Return the (x, y) coordinate for the center point of the cell that contains the specified text.  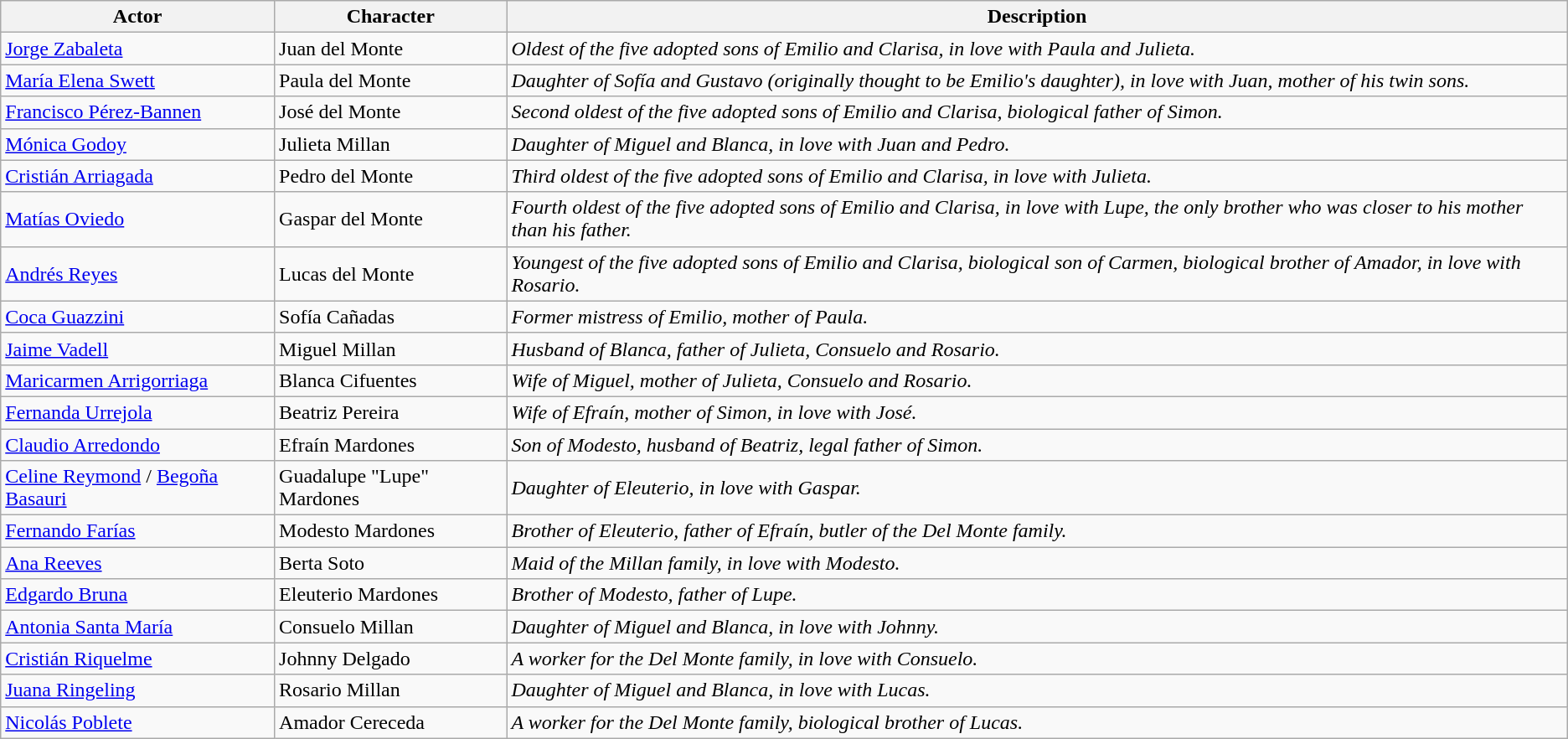
Blanca Cifuentes (390, 380)
Rosario Millan (390, 690)
Lucas del Monte (390, 273)
Consuelo Millan (390, 627)
Wife of Miguel, mother of Julieta, Consuelo and Rosario. (1037, 380)
Berta Soto (390, 563)
Antonia Santa María (137, 627)
Paula del Monte (390, 80)
Mónica Godoy (137, 144)
A worker for the Del Monte family, biological brother of Lucas. (1037, 722)
Pedro del Monte (390, 176)
Fourth oldest of the five adopted sons of Emilio and Clarisa, in love with Lupe, the only brother who was closer to his mother than his father. (1037, 220)
Actor (137, 17)
Matías Oviedo (137, 220)
Description (1037, 17)
Claudio Arredondo (137, 445)
Maid of the Millan family, in love with Modesto. (1037, 563)
Brother of Eleuterio, father of Efraín, butler of the Del Monte family. (1037, 531)
Daughter of Miguel and Blanca, in love with Johnny. (1037, 627)
María Elena Swett (137, 80)
Oldest of the five adopted sons of Emilio and Clarisa, in love with Paula and Julieta. (1037, 49)
Daughter of Miguel and Blanca, in love with Juan and Pedro. (1037, 144)
Andrés Reyes (137, 273)
José del Monte (390, 112)
A worker for the Del Monte family, in love with Consuelo. (1037, 659)
Eleuterio Mardones (390, 595)
Jorge Zabaleta (137, 49)
Daughter of Eleuterio, in love with Gaspar. (1037, 488)
Daughter of Miguel and Blanca, in love with Lucas. (1037, 690)
Amador Cereceda (390, 722)
Son of Modesto, husband of Beatriz, legal father of Simon. (1037, 445)
Guadalupe "Lupe" Mardones (390, 488)
Youngest of the five adopted sons of Emilio and Clarisa, biological son of Carmen, biological brother of Amador, in love with Rosario. (1037, 273)
Juana Ringeling (137, 690)
Edgardo Bruna (137, 595)
Celine Reymond / Begoña Basauri (137, 488)
Modesto Mardones (390, 531)
Fernando Farías (137, 531)
Francisco Pérez-Bannen (137, 112)
Nicolás Poblete (137, 722)
Cristián Riquelme (137, 659)
Third oldest of the five adopted sons of Emilio and Clarisa, in love with Julieta. (1037, 176)
Juan del Monte (390, 49)
Coca Guazzini (137, 317)
Sofía Cañadas (390, 317)
Maricarmen Arrigorriaga (137, 380)
Beatriz Pereira (390, 412)
Daughter of Sofía and Gustavo (originally thought to be Emilio's daughter), in love with Juan, mother of his twin sons. (1037, 80)
Second oldest of the five adopted sons of Emilio and Clarisa, biological father of Simon. (1037, 112)
Johnny Delgado (390, 659)
Fernanda Urrejola (137, 412)
Jaime Vadell (137, 349)
Miguel Millan (390, 349)
Former mistress of Emilio, mother of Paula. (1037, 317)
Cristián Arriagada (137, 176)
Husband of Blanca, father of Julieta, Consuelo and Rosario. (1037, 349)
Julieta Millan (390, 144)
Gaspar del Monte (390, 220)
Ana Reeves (137, 563)
Brother of Modesto, father of Lupe. (1037, 595)
Efraín Mardones (390, 445)
Wife of Efraín, mother of Simon, in love with José. (1037, 412)
Character (390, 17)
